From the cell containing the given text, extract its center point as (X, Y) coordinate. 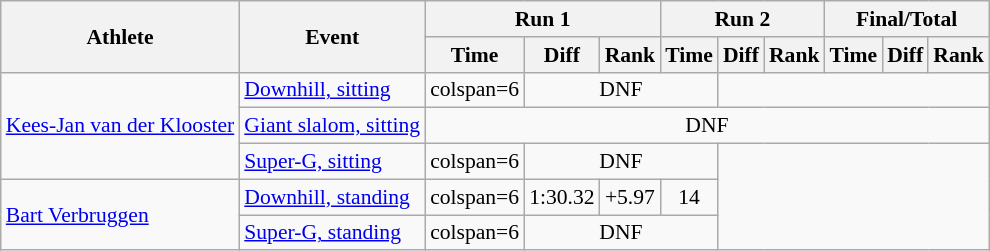
Run 1 (542, 19)
Event (332, 36)
Super-G, standing (332, 233)
Downhill, sitting (332, 90)
Downhill, standing (332, 197)
+5.97 (630, 197)
Final/Total (906, 19)
Bart Verbruggen (120, 214)
1:30.32 (562, 197)
Athlete (120, 36)
Kees-Jan van der Klooster (120, 126)
Giant slalom, sitting (332, 126)
Run 2 (742, 19)
Super-G, sitting (332, 162)
14 (689, 197)
